Locate the cell with the specified text and output its [X, Y] center coordinate. 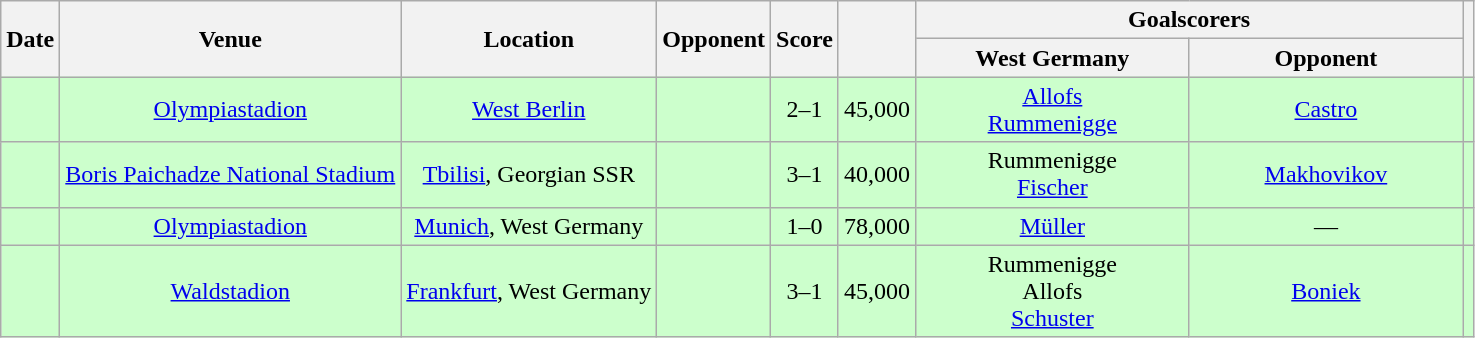
40,000 [876, 174]
Allofs Rummenigge [1053, 110]
1–0 [805, 226]
Makhovikov [1326, 174]
Tbilisi, Georgian SSR [529, 174]
Waldstadion [230, 291]
— [1326, 226]
Frankfurt, West Germany [529, 291]
Boris Paichadze National Stadium [230, 174]
Score [805, 39]
Rummenigge Allofs Schuster [1053, 291]
2–1 [805, 110]
Boniek [1326, 291]
Munich, West Germany [529, 226]
78,000 [876, 226]
West Berlin [529, 110]
Rummenigge Fischer [1053, 174]
Goalscorers [1190, 20]
Venue [230, 39]
Location [529, 39]
Müller [1053, 226]
West Germany [1053, 58]
Castro [1326, 110]
Date [30, 39]
